Identify which cell holds the provided text, then report its [X, Y] central coordinate. 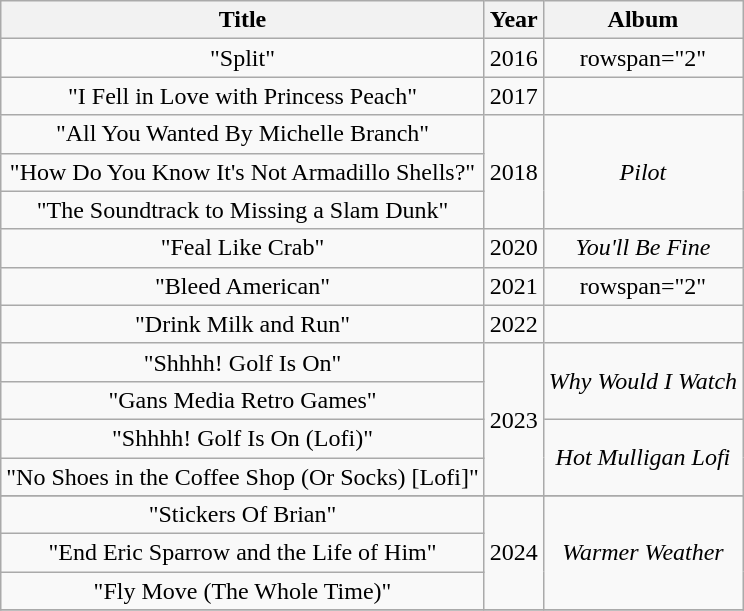
"Shhhh! Golf Is On (Lofi)" [242, 438]
2022 [514, 324]
Why Would I Watch [642, 381]
"All You Wanted By Michelle Branch" [242, 134]
Pilot [642, 172]
2024 [514, 553]
"Feal Like Crab" [242, 248]
You'll Be Fine [642, 248]
Warmer Weather [642, 553]
2018 [514, 172]
"Shhhh! Golf Is On" [242, 362]
"Split" [242, 58]
Hot Mulligan Lofi [642, 457]
Album [642, 20]
2016 [514, 58]
"No Shoes in the Coffee Shop (Or Socks) [Lofi]" [242, 477]
2017 [514, 96]
"End Eric Sparrow and the Life of Him" [242, 553]
"Gans Media Retro Games" [242, 400]
Year [514, 20]
"How Do You Know It's Not Armadillo Shells?" [242, 172]
2023 [514, 419]
2021 [514, 286]
"Stickers Of Brian" [242, 515]
"Drink Milk and Run" [242, 324]
"Bleed American" [242, 286]
Title [242, 20]
"I Fell in Love with Princess Peach" [242, 96]
"The Soundtrack to Missing a Slam Dunk" [242, 210]
2020 [514, 248]
"Fly Move (The Whole Time)" [242, 591]
